Identify which cell holds the provided text, then report its (x, y) central coordinate. 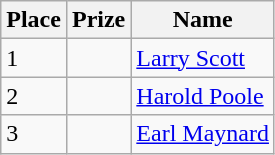
3 (34, 134)
1 (34, 58)
Larry Scott (203, 58)
Earl Maynard (203, 134)
Place (34, 20)
Name (203, 20)
Harold Poole (203, 96)
2 (34, 96)
Prize (98, 20)
